Find where the given text appears and provide that cell's center as [x, y] coordinate. 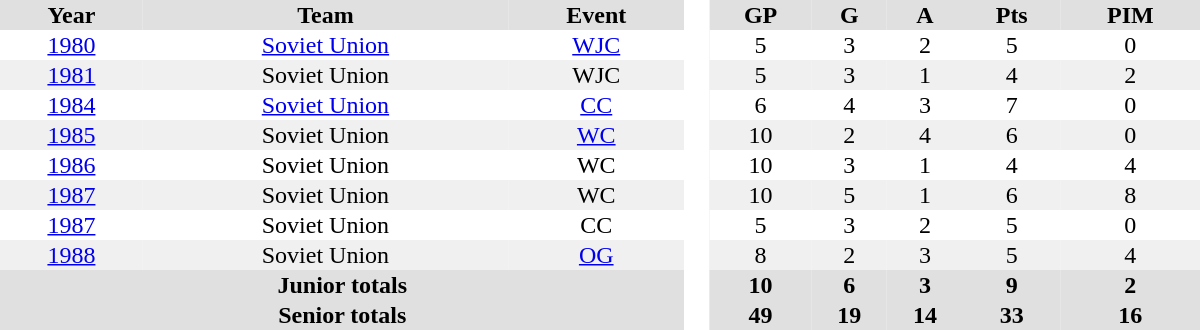
7 [1012, 105]
16 [1130, 315]
19 [849, 315]
1986 [72, 165]
1988 [72, 255]
OG [596, 255]
Junior totals [342, 285]
Event [596, 15]
Team [326, 15]
Year [72, 15]
GP [761, 15]
PIM [1130, 15]
14 [925, 315]
1985 [72, 135]
33 [1012, 315]
Senior totals [342, 315]
A [925, 15]
1980 [72, 45]
9 [1012, 285]
49 [761, 315]
G [849, 15]
1984 [72, 105]
Pts [1012, 15]
1981 [72, 75]
